Identify which cell holds the provided text, then report its (X, Y) central coordinate. 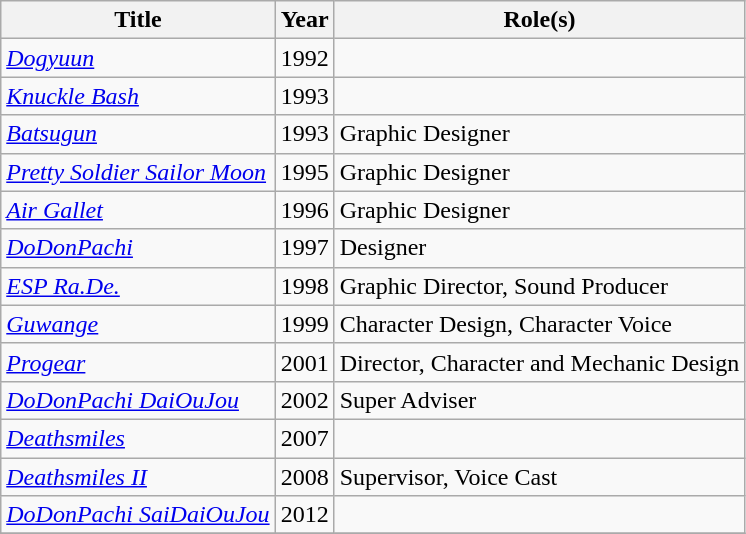
DoDonPachi DaiOuJou (138, 400)
1998 (304, 286)
Air Gallet (138, 210)
2002 (304, 400)
Dogyuun (138, 58)
Deathsmiles (138, 438)
1995 (304, 172)
Batsugun (138, 134)
Director, Character and Mechanic Design (540, 362)
DoDonPachi SaiDaiOuJou (138, 515)
Designer (540, 248)
2012 (304, 515)
Year (304, 20)
DoDonPachi (138, 248)
2001 (304, 362)
1992 (304, 58)
2007 (304, 438)
Graphic Director, Sound Producer (540, 286)
2008 (304, 477)
1996 (304, 210)
Pretty Soldier Sailor Moon (138, 172)
Role(s) (540, 20)
Character Design, Character Voice (540, 324)
Super Adviser (540, 400)
Knuckle Bash (138, 96)
ESP Ra.De. (138, 286)
Progear (138, 362)
Guwange (138, 324)
Title (138, 20)
1997 (304, 248)
1999 (304, 324)
Deathsmiles II (138, 477)
Supervisor, Voice Cast (540, 477)
